Scan for the cell matching the given text and deliver its (x, y) coordinate at center. 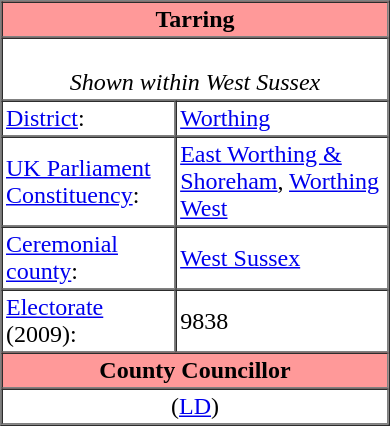
District: (89, 118)
Ceremonial county: (89, 258)
Electorate (2009): (89, 322)
Shown within West Sussex (196, 70)
East Worthing & Shoreham, Worthing West (282, 181)
UK Parliament Constituency: (89, 181)
County Councillor (196, 370)
West Sussex (282, 258)
9838 (282, 322)
(LD) (196, 406)
Worthing (282, 118)
Tarring (196, 20)
